Output the [x, y] coordinate of the center of the cell containing the given text.  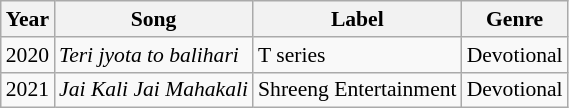
Teri jyota to balihari [154, 55]
2021 [28, 90]
Year [28, 19]
Shreeng Entertainment [358, 90]
Jai Kali Jai Mahakali [154, 90]
2020 [28, 55]
Genre [515, 19]
Label [358, 19]
Song [154, 19]
T series [358, 55]
